Pinpoint the cell where the given text exists, returning its (x, y) midpoint coordinate. 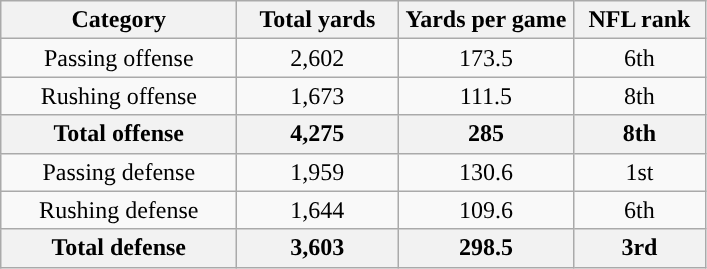
Rushing defense (119, 210)
285 (486, 134)
Total yards (318, 20)
298.5 (486, 248)
Total offense (119, 134)
111.5 (486, 96)
173.5 (486, 58)
NFL rank (640, 20)
Category (119, 20)
1,959 (318, 172)
Total defense (119, 248)
1,644 (318, 210)
1,673 (318, 96)
Passing offense (119, 58)
109.6 (486, 210)
Yards per game (486, 20)
Rushing offense (119, 96)
1st (640, 172)
2,602 (318, 58)
130.6 (486, 172)
Passing defense (119, 172)
3rd (640, 248)
3,603 (318, 248)
4,275 (318, 134)
